Pinpoint the cell where the given text exists, returning its (x, y) midpoint coordinate. 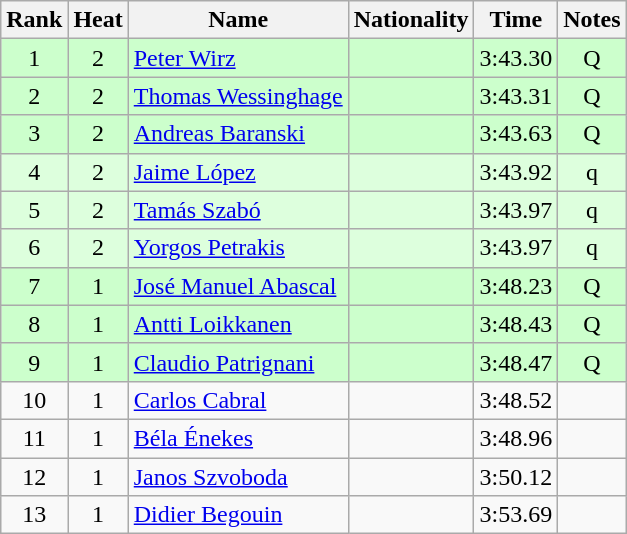
6 (34, 248)
Rank (34, 20)
3:43.92 (516, 172)
Béla Énekes (238, 438)
7 (34, 286)
Peter Wirz (238, 58)
10 (34, 400)
3:48.52 (516, 400)
Claudio Patrignani (238, 362)
13 (34, 515)
Nationality (411, 20)
3 (34, 134)
3:48.23 (516, 286)
Janos Szvoboda (238, 477)
12 (34, 477)
3:48.43 (516, 324)
Heat (98, 20)
3:48.96 (516, 438)
9 (34, 362)
3:48.47 (516, 362)
3:53.69 (516, 515)
4 (34, 172)
3:43.63 (516, 134)
Jaime López (238, 172)
3:50.12 (516, 477)
5 (34, 210)
11 (34, 438)
Didier Begouin (238, 515)
José Manuel Abascal (238, 286)
Tamás Szabó (238, 210)
Andreas Baranski (238, 134)
Notes (592, 20)
Name (238, 20)
3:43.31 (516, 96)
3:43.30 (516, 58)
Time (516, 20)
8 (34, 324)
Antti Loikkanen (238, 324)
Thomas Wessinghage (238, 96)
Yorgos Petrakis (238, 248)
Carlos Cabral (238, 400)
